Provide the (x, y) coordinate of the cell's center where the given text is located.  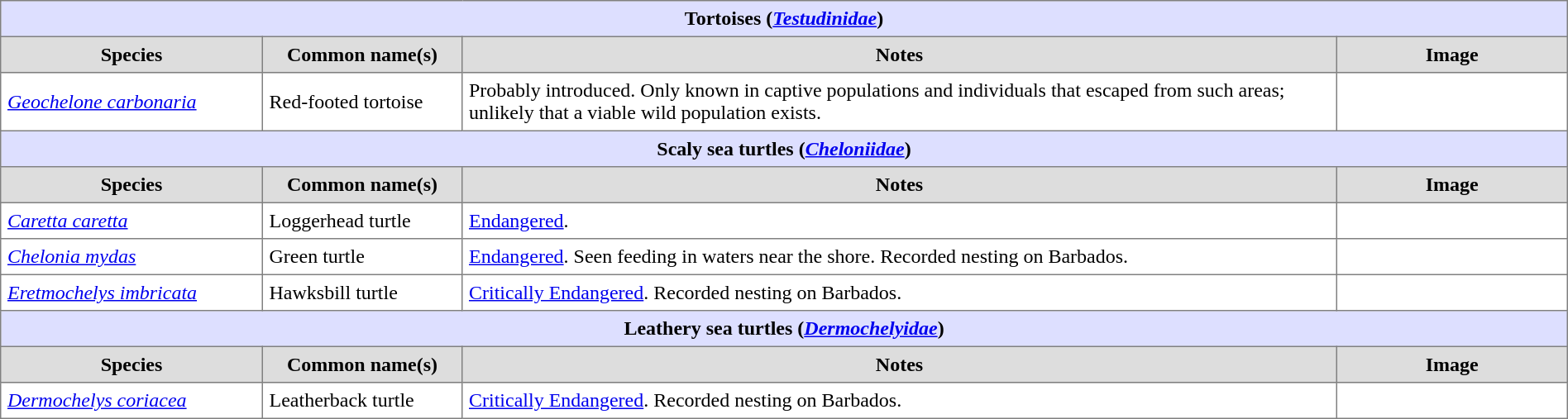
Dermochelys coriacea (131, 401)
Caretta caretta (131, 221)
Eretmochelys imbricata (131, 293)
Tortoises (Testudinidae) (784, 19)
Leathery sea turtles (Dermochelyidae) (784, 329)
Red-footed tortoise (362, 102)
Green turtle (362, 257)
Loggerhead turtle (362, 221)
Endangered. Seen feeding in waters near the shore. Recorded nesting on Barbados. (900, 257)
Scaly sea turtles (Cheloniidae) (784, 149)
Endangered. (900, 221)
Leatherback turtle (362, 401)
Probably introduced. Only known in captive populations and individuals that escaped from such areas; unlikely that a viable wild population exists. (900, 102)
Chelonia mydas (131, 257)
Geochelone carbonaria (131, 102)
Hawksbill turtle (362, 293)
